Identify which cell holds the provided text, then report its (x, y) central coordinate. 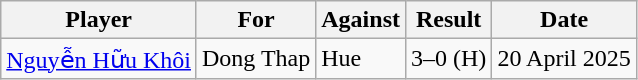
Dong Thap (256, 59)
Player (99, 20)
Date (564, 20)
Nguyễn Hữu Khôi (99, 59)
20 April 2025 (564, 59)
For (256, 20)
Against (361, 20)
Hue (361, 59)
3–0 (H) (448, 59)
Result (448, 20)
